Locate the cell with the specified text and output its (X, Y) center coordinate. 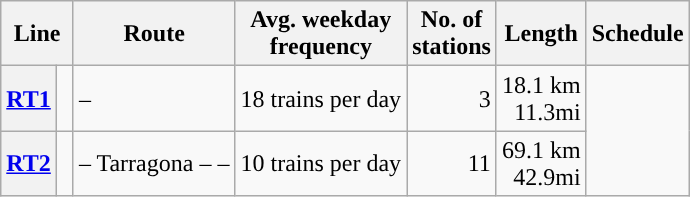
Route (154, 34)
18 trains per day (321, 98)
Avg. weekday frequency (321, 34)
69.1 km42.9mi (541, 164)
– (154, 98)
Line (38, 34)
11 (452, 164)
Schedule (638, 34)
3 (452, 98)
No. ofstations (452, 34)
RT2 (29, 164)
10 trains per day (321, 164)
Length (541, 34)
– Tarragona – – (154, 164)
RT1 (29, 98)
18.1 km11.3mi (541, 98)
